For the text-containing cell, return its midpoint in [X, Y] coordinate format. 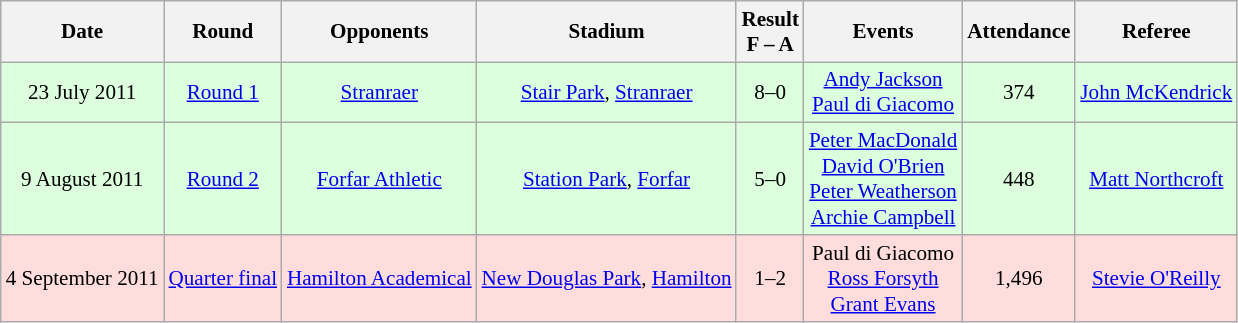
Peter MacDonald David O'Brien Peter Weatherson Archie Campbell [883, 179]
Referee [1156, 32]
4 September 2011 [82, 278]
Stadium [607, 32]
1–2 [770, 278]
Round [223, 32]
Matt Northcroft [1156, 179]
Station Park, Forfar [607, 179]
Andy Jackson Paul di Giacomo [883, 92]
Attendance [1018, 32]
John McKendrick [1156, 92]
Stair Park, Stranraer [607, 92]
Round 2 [223, 179]
Quarter final [223, 278]
Date [82, 32]
Round 1 [223, 92]
New Douglas Park, Hamilton [607, 278]
5–0 [770, 179]
Opponents [380, 32]
Paul di Giacomo Ross Forsyth Grant Evans [883, 278]
448 [1018, 179]
1,496 [1018, 278]
374 [1018, 92]
8–0 [770, 92]
Hamilton Academical [380, 278]
Events [883, 32]
Stranraer [380, 92]
Stevie O'Reilly [1156, 278]
9 August 2011 [82, 179]
23 July 2011 [82, 92]
Forfar Athletic [380, 179]
Result F – A [770, 32]
